Locate the cell with the specified text and output its (X, Y) center coordinate. 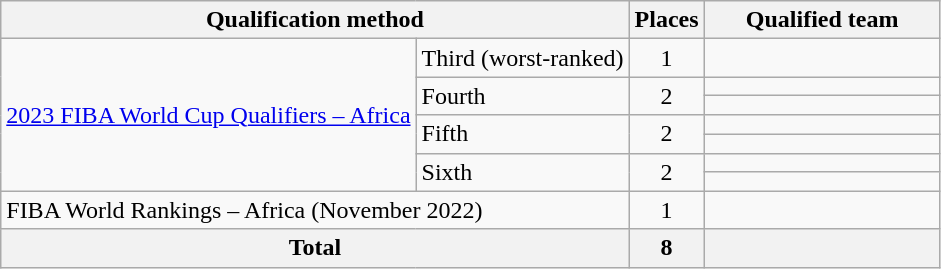
Sixth (522, 172)
Total (315, 248)
Qualification method (315, 20)
Places (666, 20)
8 (666, 248)
Third (worst-ranked) (522, 58)
FIBA World Rankings – Africa (November 2022) (315, 210)
2023 FIBA World Cup Qualifiers – Africa (208, 115)
Fifth (522, 134)
Qualified team (822, 20)
Fourth (522, 96)
